Search for the cell housing the specified text and yield its (X, Y) center coordinate. 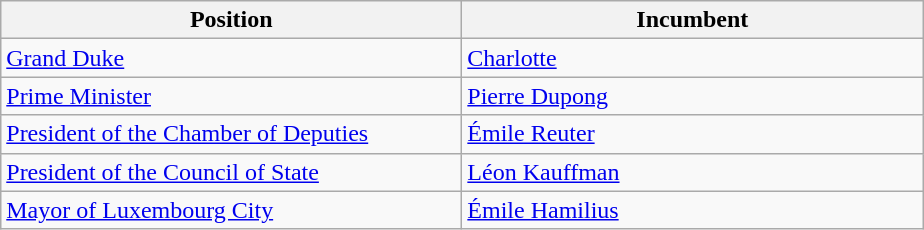
Charlotte (692, 58)
President of the Council of State (232, 172)
Émile Hamilius (692, 210)
Pierre Dupong (692, 96)
Grand Duke (232, 58)
Léon Kauffman (692, 172)
Incumbent (692, 20)
Position (232, 20)
Émile Reuter (692, 134)
President of the Chamber of Deputies (232, 134)
Mayor of Luxembourg City (232, 210)
Prime Minister (232, 96)
